Determine the (X, Y) coordinate at the center of the cell enclosing the given text.  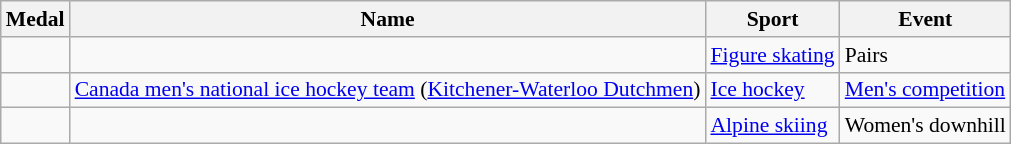
Canada men's national ice hockey team (Kitchener-Waterloo Dutchmen) (388, 90)
Figure skating (772, 55)
Sport (772, 19)
Men's competition (926, 90)
Name (388, 19)
Ice hockey (772, 90)
Pairs (926, 55)
Alpine skiing (772, 126)
Medal (36, 19)
Event (926, 19)
Women's downhill (926, 126)
